Extract the (X, Y) coordinate from the center of the cell holding the provided text.  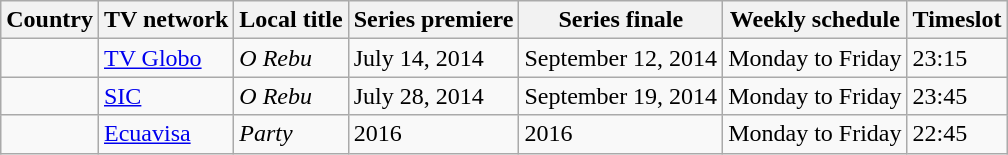
September 19, 2014 (621, 96)
Party (291, 134)
TV network (166, 20)
July 28, 2014 (434, 96)
SIC (166, 96)
Country (50, 20)
22:45 (957, 134)
Series finale (621, 20)
Series premiere (434, 20)
Local title (291, 20)
September 12, 2014 (621, 58)
23:15 (957, 58)
July 14, 2014 (434, 58)
Weekly schedule (815, 20)
TV Globo (166, 58)
Ecuavisa (166, 134)
Timeslot (957, 20)
23:45 (957, 96)
